Return [x, y] of the center of cell containing provided text 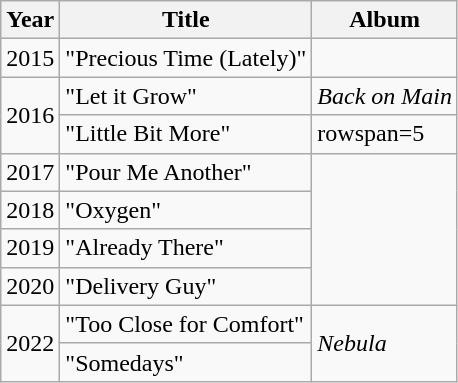
"Already There" [186, 248]
2020 [30, 286]
2017 [30, 172]
2018 [30, 210]
2019 [30, 248]
Year [30, 20]
Album [385, 20]
"Let it Grow" [186, 96]
Back on Main [385, 96]
"Somedays" [186, 362]
2022 [30, 343]
rowspan=5 [385, 134]
"Pour Me Another" [186, 172]
"Precious Time (Lately)" [186, 58]
"Delivery Guy" [186, 286]
Title [186, 20]
"Too Close for Comfort" [186, 324]
2016 [30, 115]
Nebula [385, 343]
"Oxygen" [186, 210]
"Little Bit More" [186, 134]
2015 [30, 58]
